Extract the [x, y] coordinate from the center of the cell holding the provided text.  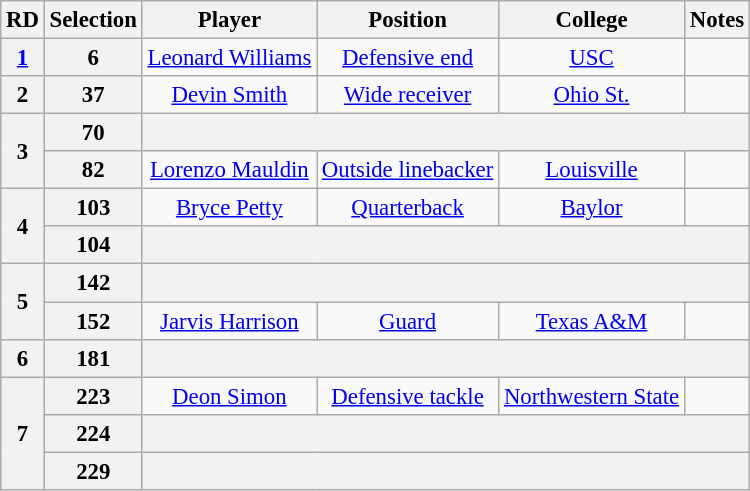
103 [93, 208]
Northwestern State [592, 396]
Leonard Williams [229, 58]
Baylor [592, 208]
2 [23, 95]
Notes [716, 20]
1 [23, 58]
Outside linebacker [408, 170]
104 [93, 245]
229 [93, 471]
5 [23, 302]
Jarvis Harrison [229, 321]
RD [23, 20]
Defensive tackle [408, 396]
Deon Simon [229, 396]
College [592, 20]
37 [93, 95]
Wide receiver [408, 95]
7 [23, 434]
82 [93, 170]
70 [93, 133]
181 [93, 358]
223 [93, 396]
Lorenzo Mauldin [229, 170]
224 [93, 433]
Devin Smith [229, 95]
Player [229, 20]
Selection [93, 20]
152 [93, 321]
Quarterback [408, 208]
Position [408, 20]
Bryce Petty [229, 208]
Louisville [592, 170]
Ohio St. [592, 95]
USC [592, 58]
Texas A&M [592, 321]
3 [23, 152]
142 [93, 283]
Defensive end [408, 58]
4 [23, 226]
Guard [408, 321]
